Identify which cell holds the provided text, then report its [X, Y] central coordinate. 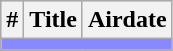
# [12, 20]
Title [54, 20]
Airdate [127, 20]
